Extract the (X, Y) coordinate from the center of the cell holding the provided text.  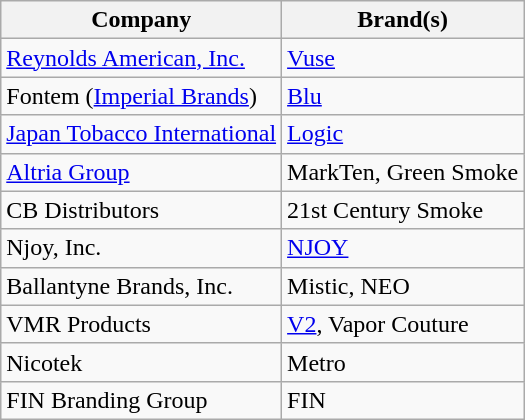
Reynolds American, Inc. (142, 58)
FIN Branding Group (142, 400)
Metro (403, 362)
Altria Group (142, 172)
21st Century Smoke (403, 210)
Ballantyne Brands, Inc. (142, 286)
Vuse (403, 58)
FIN (403, 400)
Mistic, NEO (403, 286)
Brand(s) (403, 20)
VMR Products (142, 324)
CB Distributors (142, 210)
Blu (403, 96)
Company (142, 20)
Fontem (Imperial Brands) (142, 96)
NJOY (403, 248)
Japan Tobacco International (142, 134)
Logic (403, 134)
V2, Vapor Couture (403, 324)
MarkTen, Green Smoke (403, 172)
Njoy, Inc. (142, 248)
Nicotek (142, 362)
